Provide the [X, Y] coordinate of the cell's center where the given text is located.  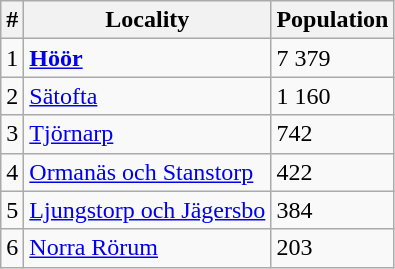
4 [12, 172]
5 [12, 210]
Tjörnarp [148, 134]
Ljungstorp och Jägersbo [148, 210]
384 [332, 210]
Locality [148, 20]
742 [332, 134]
1 160 [332, 96]
Norra Rörum [148, 248]
6 [12, 248]
203 [332, 248]
Sätofta [148, 96]
Population [332, 20]
2 [12, 96]
# [12, 20]
7 379 [332, 58]
Ormanäs och Stanstorp [148, 172]
422 [332, 172]
1 [12, 58]
Höör [148, 58]
3 [12, 134]
